Provide the (X, Y) coordinate of the cell's center where the given text is located.  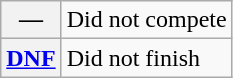
Did not finish (146, 58)
Did not compete (146, 20)
DNF (31, 58)
— (31, 20)
